Pinpoint the cell where the given text exists, returning its [X, Y] midpoint coordinate. 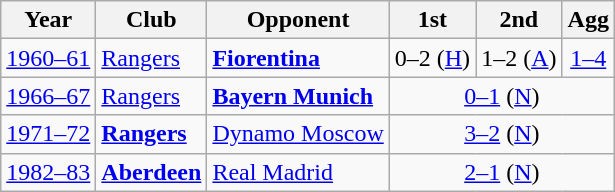
1971–72 [48, 134]
Club [152, 20]
0–1 (N) [502, 96]
Fiorentina [298, 58]
1982–83 [48, 172]
Opponent [298, 20]
1–2 (A) [519, 58]
0–2 (H) [432, 58]
Year [48, 20]
2nd [519, 20]
Bayern Munich [298, 96]
Agg [588, 20]
1966–67 [48, 96]
2–1 (N) [502, 172]
1960–61 [48, 58]
3–2 (N) [502, 134]
1st [432, 20]
Aberdeen [152, 172]
1–4 [588, 58]
Dynamo Moscow [298, 134]
Real Madrid [298, 172]
